Identify which cell holds the provided text, then report its [X, Y] central coordinate. 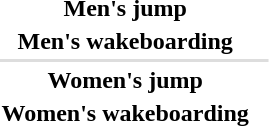
Women's jump [125, 80]
Men's wakeboarding [125, 41]
